Find where the given text appears and provide that cell's center as [X, Y] coordinate. 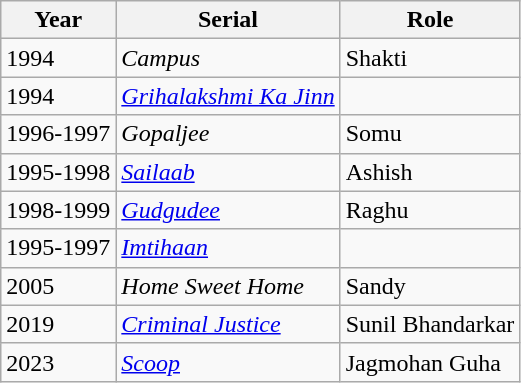
Campus [228, 58]
1998-1999 [58, 210]
1995-1997 [58, 248]
Scoop [228, 362]
1996-1997 [58, 134]
Sandy [430, 286]
1995-1998 [58, 172]
Shakti [430, 58]
Imtihaan [228, 248]
Year [58, 20]
Gudgudee [228, 210]
Somu [430, 134]
2023 [58, 362]
2005 [58, 286]
Criminal Justice [228, 324]
Role [430, 20]
Ashish [430, 172]
Sailaab [228, 172]
Jagmohan Guha [430, 362]
2019 [58, 324]
Home Sweet Home [228, 286]
Serial [228, 20]
Gopaljee [228, 134]
Sunil Bhandarkar [430, 324]
Grihalakshmi Ka Jinn [228, 96]
Raghu [430, 210]
